Capture the cell that displays the provided text and extract its [x, y] central coordinate. 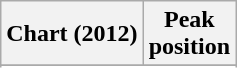
Peakposition [189, 34]
Chart (2012) [72, 34]
